Return the [X, Y] coordinate for the center point of the cell that contains the specified text.  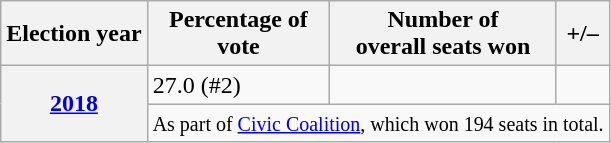
+/– [582, 34]
Number ofoverall seats won [443, 34]
27.0 (#2) [238, 85]
2018 [74, 104]
As part of Civic Coalition, which won 194 seats in total. [378, 123]
Percentage ofvote [238, 34]
Election year [74, 34]
